Determine the (x, y) coordinate at the center of the cell enclosing the given text.  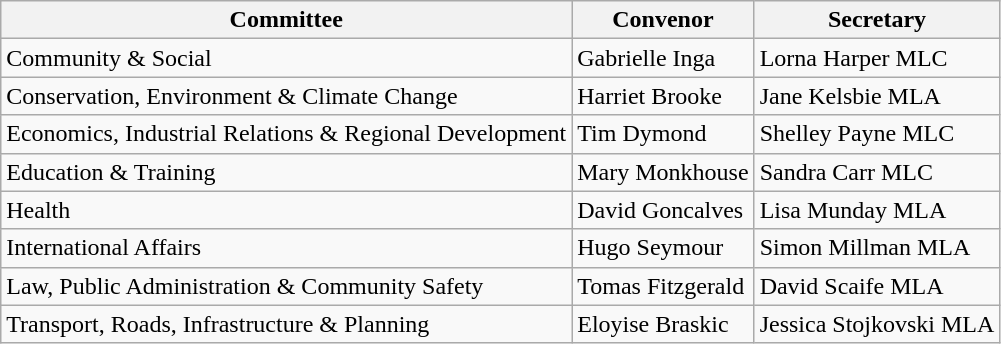
Lisa Munday MLA (877, 210)
Simon Millman MLA (877, 248)
International Affairs (286, 248)
Education & Training (286, 172)
Convenor (663, 20)
Harriet Brooke (663, 96)
Transport, Roads, Infrastructure & Planning (286, 324)
Health (286, 210)
Sandra Carr MLC (877, 172)
Secretary (877, 20)
Jane Kelsbie MLA (877, 96)
David Scaife MLA (877, 286)
Hugo Seymour (663, 248)
Tim Dymond (663, 134)
David Goncalves (663, 210)
Gabrielle Inga (663, 58)
Tomas Fitzgerald (663, 286)
Shelley Payne MLC (877, 134)
Law, Public Administration & Community Safety (286, 286)
Committee (286, 20)
Lorna Harper MLC (877, 58)
Mary Monkhouse (663, 172)
Economics, Industrial Relations & Regional Development (286, 134)
Jessica Stojkovski MLA (877, 324)
Conservation, Environment & Climate Change (286, 96)
Community & Social (286, 58)
Eloyise Braskic (663, 324)
